Search for the cell housing the specified text and yield its [X, Y] center coordinate. 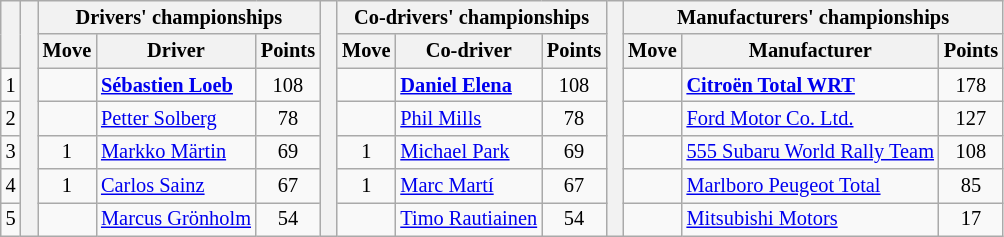
Daniel Elena [468, 85]
Citroën Total WRT [810, 85]
Phil Mills [468, 118]
Timo Rautiainen [468, 219]
Drivers' championships [179, 17]
Manufacturer [810, 51]
127 [971, 118]
Marlboro Peugeot Total [810, 186]
4 [11, 186]
Carlos Sainz [176, 186]
Marc Martí [468, 186]
555 Subaru World Rally Team [810, 152]
Mitsubishi Motors [810, 219]
Co-driver [468, 51]
5 [11, 219]
Driver [176, 51]
Co-drivers' championships [472, 17]
Petter Solberg [176, 118]
17 [971, 219]
85 [971, 186]
178 [971, 85]
3 [11, 152]
Marcus Grönholm [176, 219]
Sébastien Loeb [176, 85]
Michael Park [468, 152]
Ford Motor Co. Ltd. [810, 118]
Manufacturers' championships [813, 17]
2 [11, 118]
Markko Märtin [176, 152]
